For the text-containing cell, return its midpoint in [X, Y] coordinate format. 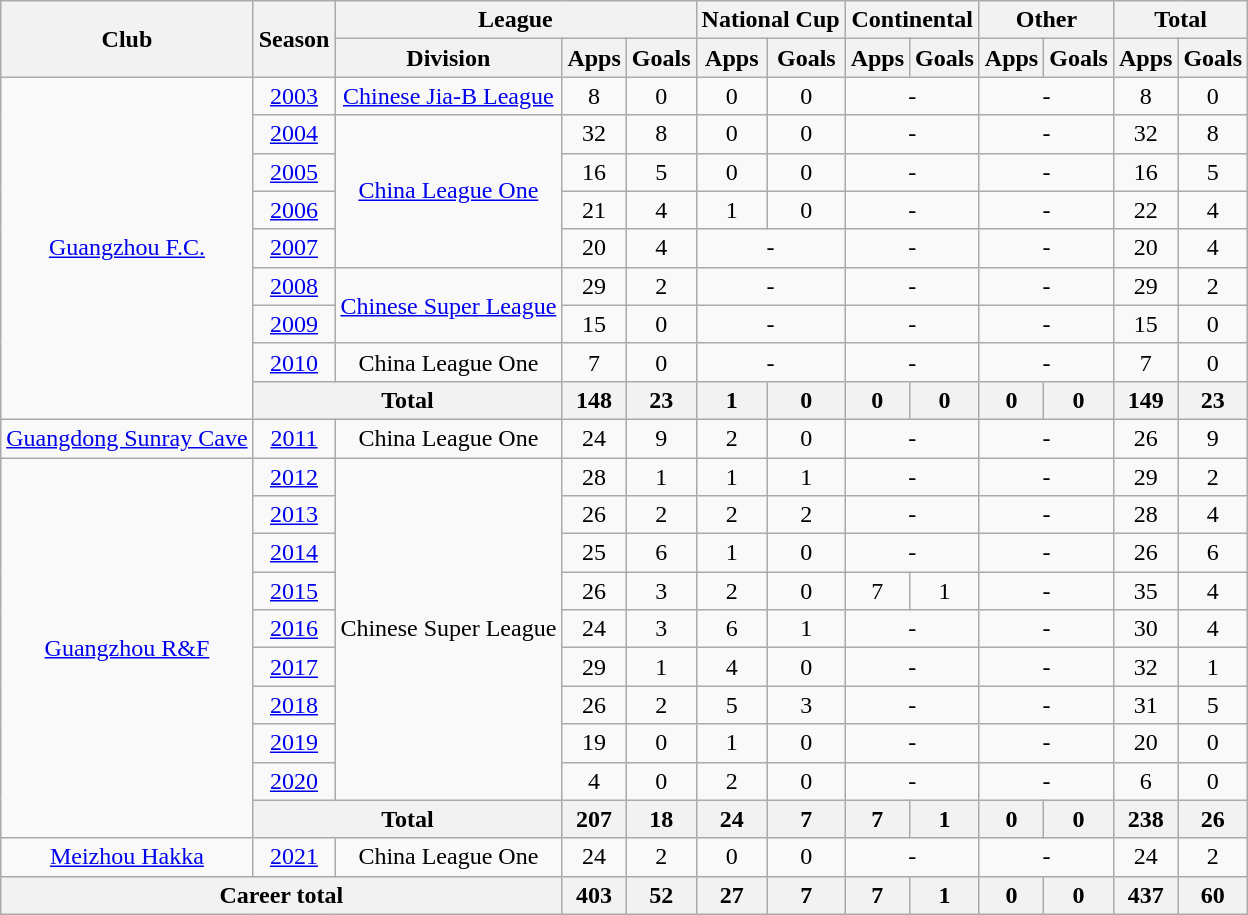
Continental [912, 20]
2009 [294, 324]
2011 [294, 438]
207 [594, 819]
437 [1145, 895]
2014 [294, 553]
35 [1145, 591]
403 [594, 895]
2013 [294, 515]
Career total [282, 895]
148 [594, 400]
Season [294, 39]
2012 [294, 477]
2003 [294, 96]
2017 [294, 667]
2019 [294, 743]
Club [127, 39]
18 [661, 819]
2005 [294, 172]
19 [594, 743]
31 [1145, 705]
2015 [294, 591]
Division [448, 58]
National Cup [770, 20]
60 [1213, 895]
238 [1145, 819]
2021 [294, 857]
2004 [294, 134]
Other [1046, 20]
Guangzhou R&F [127, 648]
2008 [294, 286]
Chinese Jia-B League [448, 96]
30 [1145, 629]
2006 [294, 210]
2007 [294, 248]
Guangdong Sunray Cave [127, 438]
21 [594, 210]
2010 [294, 362]
149 [1145, 400]
2020 [294, 781]
2016 [294, 629]
League [516, 20]
2018 [294, 705]
52 [661, 895]
22 [1145, 210]
Guangzhou F.C. [127, 248]
27 [732, 895]
Meizhou Hakka [127, 857]
25 [594, 553]
